Provide the [x, y] coordinate of the cell's center where the given text is located.  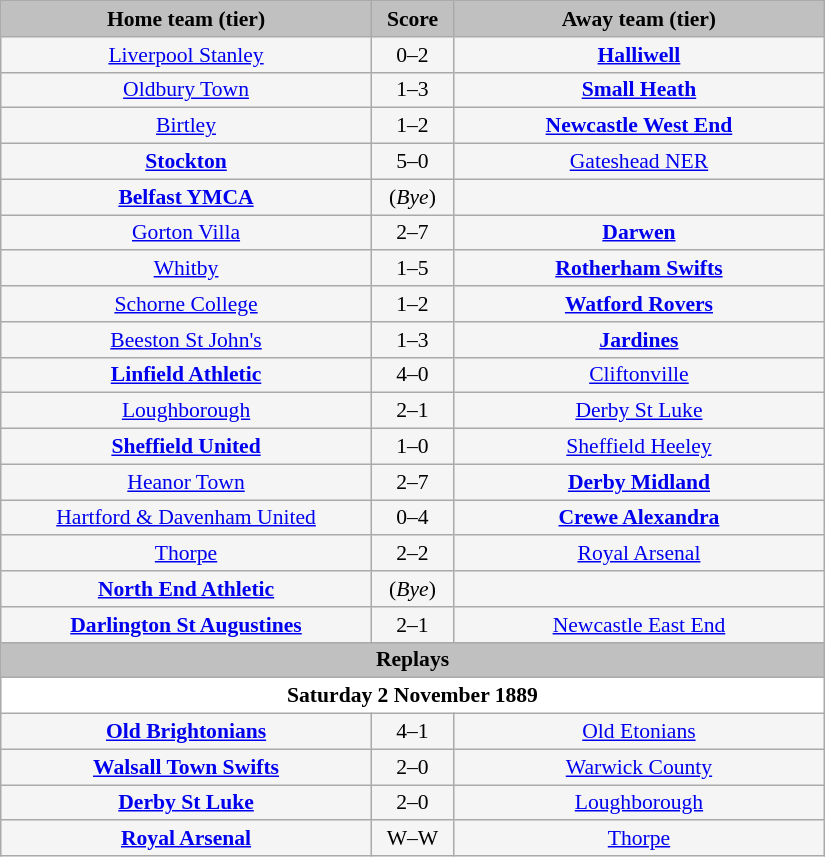
Walsall Town Swifts [186, 767]
Saturday 2 November 1889 [413, 696]
Sheffield Heeley [640, 447]
0–2 [412, 55]
Belfast YMCA [186, 197]
Derby Midland [640, 482]
1–0 [412, 447]
Old Brightonians [186, 732]
Oldbury Town [186, 90]
Heanor Town [186, 482]
4–1 [412, 732]
2–2 [412, 554]
Halliwell [640, 55]
Jardines [640, 340]
Cliftonville [640, 375]
0–4 [412, 518]
W–W [412, 839]
Birtley [186, 126]
Rotherham Swifts [640, 269]
Sheffield United [186, 447]
Warwick County [640, 767]
5–0 [412, 162]
Hartford & Davenham United [186, 518]
North End Athletic [186, 589]
Schorne College [186, 304]
Gateshead NER [640, 162]
Newcastle West End [640, 126]
1–5 [412, 269]
Newcastle East End [640, 625]
Away team (tier) [640, 19]
Beeston St John's [186, 340]
Darlington St Augustines [186, 625]
Old Etonians [640, 732]
Darwen [640, 233]
Gorton Villa [186, 233]
Crewe Alexandra [640, 518]
Whitby [186, 269]
Home team (tier) [186, 19]
Liverpool Stanley [186, 55]
Score [412, 19]
Small Heath [640, 90]
Watford Rovers [640, 304]
Replays [413, 660]
Stockton [186, 162]
Linfield Athletic [186, 375]
4–0 [412, 375]
